Capture the cell that displays the provided text and extract its [X, Y] central coordinate. 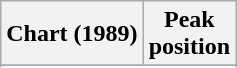
Chart (1989) [72, 34]
Peak position [189, 34]
